Determine the (x, y) coordinate at the center of the cell enclosing the given text.  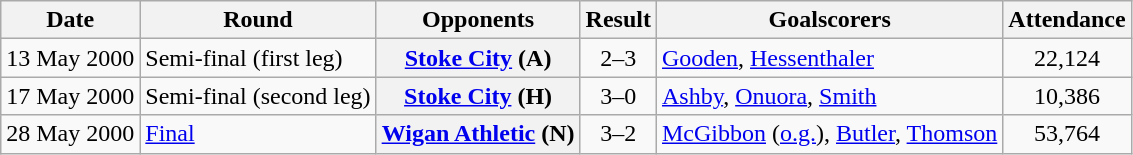
2–3 (618, 58)
Opponents (478, 20)
Goalscorers (829, 20)
McGibbon (o.g.), Butler, Thomson (829, 134)
3–2 (618, 134)
Ashby, Onuora, Smith (829, 96)
Wigan Athletic (N) (478, 134)
17 May 2000 (70, 96)
Gooden, Hessenthaler (829, 58)
28 May 2000 (70, 134)
53,764 (1067, 134)
Final (258, 134)
Result (618, 20)
13 May 2000 (70, 58)
10,386 (1067, 96)
3–0 (618, 96)
Date (70, 20)
Semi-final (first leg) (258, 58)
22,124 (1067, 58)
Round (258, 20)
Semi-final (second leg) (258, 96)
Stoke City (H) (478, 96)
Attendance (1067, 20)
Stoke City (A) (478, 58)
